Return the (x, y) coordinate for the center point of the cell that contains the specified text.  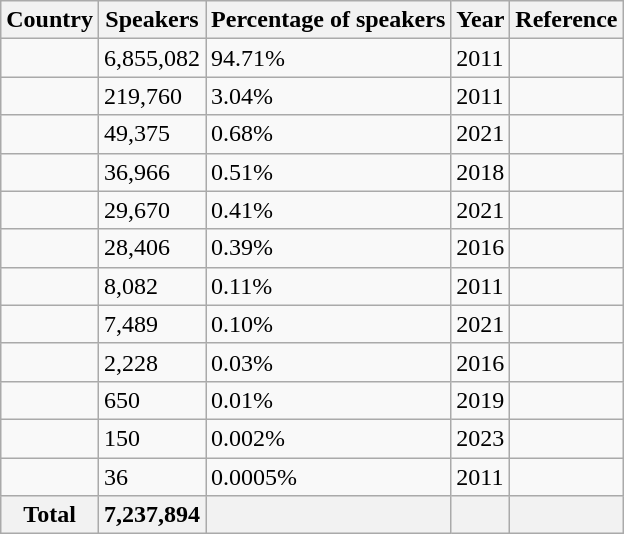
Total (50, 515)
Reference (566, 20)
650 (152, 400)
94.71% (328, 58)
0.10% (328, 324)
Speakers (152, 20)
3.04% (328, 96)
0.03% (328, 362)
Percentage of speakers (328, 20)
28,406 (152, 248)
2018 (480, 172)
0.39% (328, 248)
2,228 (152, 362)
219,760 (152, 96)
150 (152, 438)
29,670 (152, 210)
0.41% (328, 210)
7,237,894 (152, 515)
2019 (480, 400)
8,082 (152, 286)
49,375 (152, 134)
36,966 (152, 172)
0.51% (328, 172)
Year (480, 20)
0.11% (328, 286)
0.68% (328, 134)
Country (50, 20)
6,855,082 (152, 58)
0.01% (328, 400)
0.002% (328, 438)
36 (152, 477)
7,489 (152, 324)
0.0005% (328, 477)
2023 (480, 438)
